For the text-containing cell, return its midpoint in (X, Y) coordinate format. 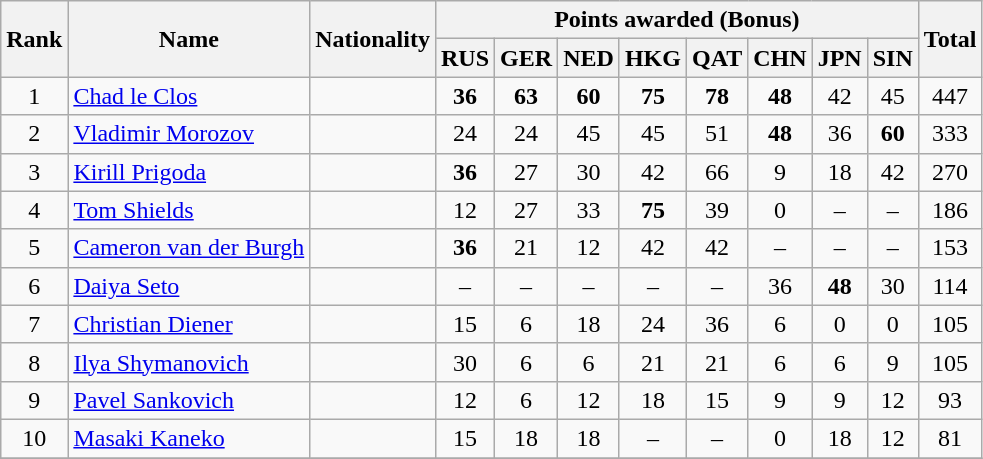
Total (950, 39)
Chad le Clos (189, 96)
51 (716, 134)
33 (589, 210)
66 (716, 172)
NED (589, 58)
8 (34, 362)
CHN (780, 58)
153 (950, 248)
Pavel Sankovich (189, 400)
1 (34, 96)
Tom Shields (189, 210)
78 (716, 96)
Masaki Kaneko (189, 438)
4 (34, 210)
186 (950, 210)
Name (189, 39)
270 (950, 172)
63 (526, 96)
RUS (464, 58)
Ilya Shymanovich (189, 362)
Kirill Prigoda (189, 172)
7 (34, 324)
447 (950, 96)
2 (34, 134)
Points awarded (Bonus) (676, 20)
Cameron van der Burgh (189, 248)
Christian Diener (189, 324)
333 (950, 134)
114 (950, 286)
Nationality (373, 39)
Rank (34, 39)
HKG (652, 58)
QAT (716, 58)
5 (34, 248)
3 (34, 172)
JPN (840, 58)
GER (526, 58)
93 (950, 400)
Vladimir Morozov (189, 134)
39 (716, 210)
SIN (892, 58)
81 (950, 438)
Daiya Seto (189, 286)
10 (34, 438)
